Identify which cell holds the provided text, then report its [X, Y] central coordinate. 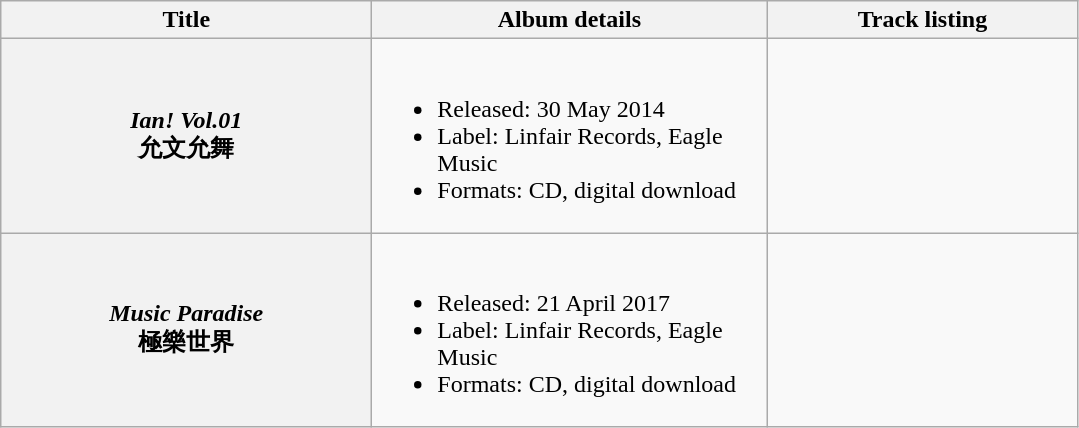
Released: 30 May 2014Label: Linfair Records, Eagle MusicFormats: CD, digital download [570, 136]
Music Paradise 極樂世界 [186, 330]
Album details [570, 20]
Title [186, 20]
Track listing [922, 20]
Released: 21 April 2017Label: Linfair Records, Eagle MusicFormats: CD, digital download [570, 330]
Ian! Vol.01 允文允舞 [186, 136]
